Search for the cell housing the specified text and yield its (x, y) center coordinate. 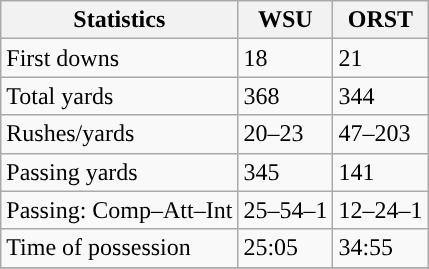
21 (380, 58)
25:05 (286, 248)
34:55 (380, 248)
ORST (380, 20)
345 (286, 172)
141 (380, 172)
47–203 (380, 134)
25–54–1 (286, 210)
20–23 (286, 134)
Passing: Comp–Att–Int (120, 210)
Rushes/yards (120, 134)
Passing yards (120, 172)
First downs (120, 58)
WSU (286, 20)
18 (286, 58)
Statistics (120, 20)
368 (286, 96)
Time of possession (120, 248)
344 (380, 96)
Total yards (120, 96)
12–24–1 (380, 210)
